Locate the cell with the specified text and output its (X, Y) center coordinate. 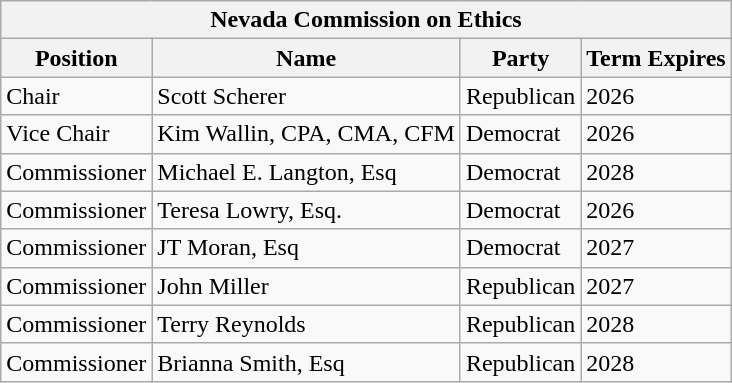
Party (520, 58)
Teresa Lowry, Esq. (306, 210)
Nevada Commission on Ethics (366, 20)
Vice Chair (76, 134)
Position (76, 58)
Terry Reynolds (306, 324)
John Miller (306, 286)
Brianna Smith, Esq (306, 362)
JT Moran, Esq (306, 248)
Chair (76, 96)
Term Expires (656, 58)
Name (306, 58)
Kim Wallin, CPA, CMA, CFM (306, 134)
Scott Scherer (306, 96)
Michael E. Langton, Esq (306, 172)
